Detect which cell encompasses the target text, then output its (x, y) center coordinate. 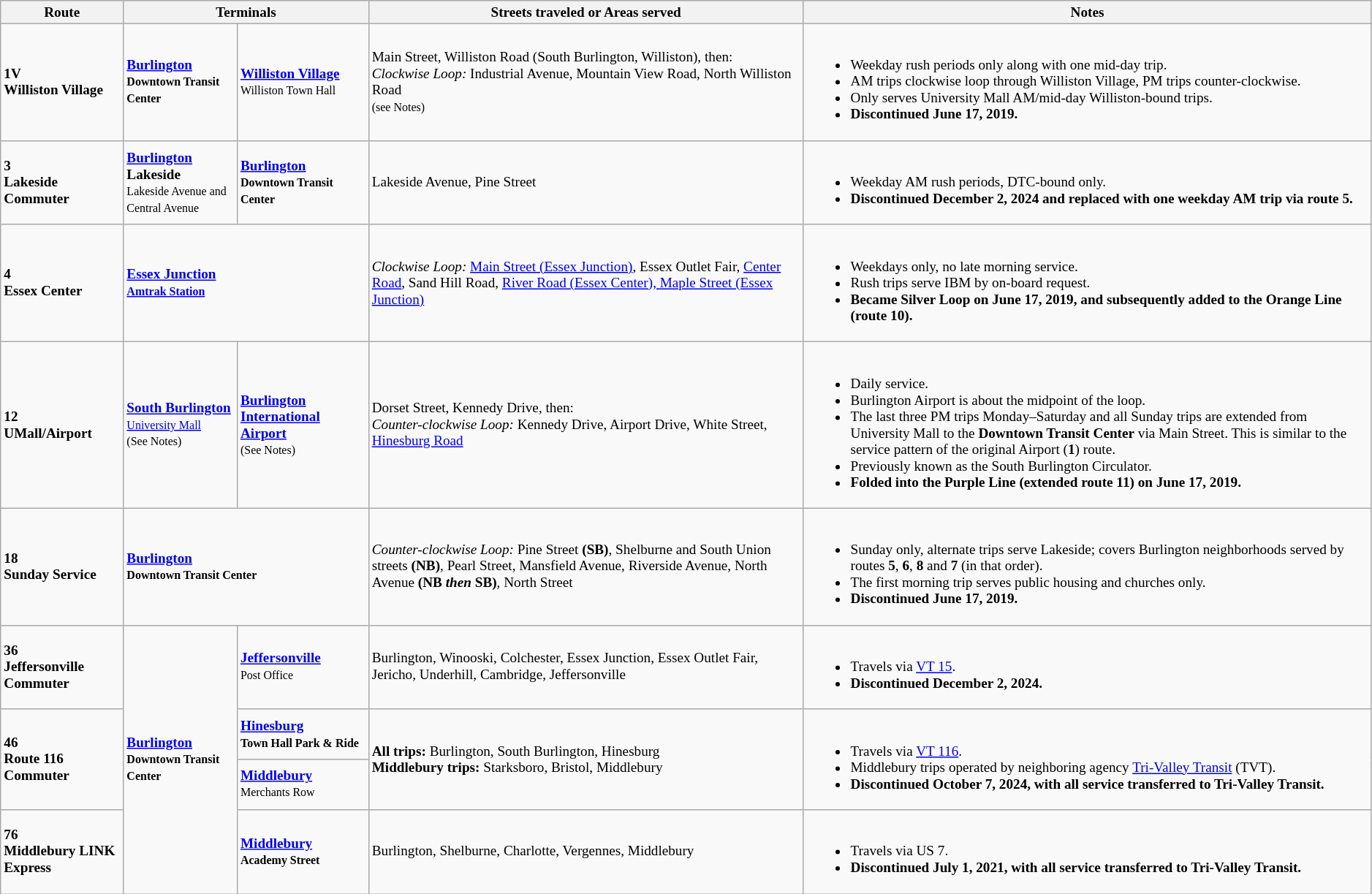
1VWilliston Village (62, 82)
46Route 116 Commuter (62, 759)
Route (62, 12)
Weekday AM rush periods, DTC-bound only.Discontinued December 2, 2024 and replaced with one weekday AM trip via route 5. (1088, 183)
18Sunday Service (62, 567)
Travels via US 7.Discontinued July 1, 2021, with all service transferred to Tri-Valley Transit. (1088, 851)
All trips: Burlington, South Burlington, HinesburgMiddlebury trips: Starksboro, Bristol, Middlebury (586, 759)
Burlington, Shelburne, Charlotte, Vergennes, Middlebury (586, 851)
MiddleburyAcademy Street (303, 851)
3Lakeside Commuter (62, 183)
Williston VillageWilliston Town Hall (303, 82)
36JeffersonvilleCommuter (62, 667)
12UMall/Airport (62, 425)
Terminals (246, 12)
Burlington International Airport(See Notes) (303, 425)
South BurlingtonUniversity Mall(See Notes) (181, 425)
4Essex Center (62, 283)
Essex JunctionAmtrak Station (246, 283)
Streets traveled or Areas served (586, 12)
Travels via VT 15.Discontinued December 2, 2024. (1088, 667)
HinesburgTown Hall Park & Ride (303, 734)
Lakeside Avenue, Pine Street (586, 183)
Dorset Street, Kennedy Drive, then:Counter-clockwise Loop: Kennedy Drive, Airport Drive, White Street, Hinesburg Road (586, 425)
BurlingtonLakesideLakeside Avenue and Central Avenue (181, 183)
76Middlebury LINK Express (62, 851)
Notes (1088, 12)
MiddleburyMerchants Row (303, 785)
Burlington, Winooski, Colchester, Essex Junction, Essex Outlet Fair, Jericho, Underhill, Cambridge, Jeffersonville (586, 667)
JeffersonvillePost Office (303, 667)
